Return the (x, y) coordinate for the center point of the cell that contains the specified text.  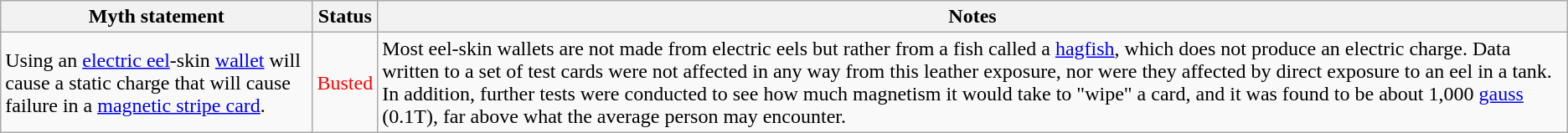
Myth statement (157, 17)
Status (345, 17)
Notes (973, 17)
Busted (345, 82)
Using an electric eel-skin wallet will cause a static charge that will cause failure in a magnetic stripe card. (157, 82)
